Return [x, y] of the center of cell containing provided text 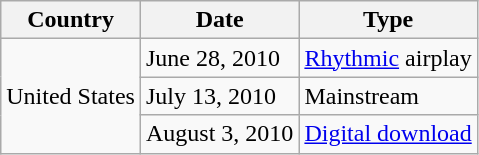
June 28, 2010 [219, 58]
Rhythmic airplay [388, 58]
August 3, 2010 [219, 134]
Digital download [388, 134]
July 13, 2010 [219, 96]
Mainstream [388, 96]
United States [71, 96]
Date [219, 20]
Country [71, 20]
Type [388, 20]
